Return [X, Y] of the center of cell containing provided text 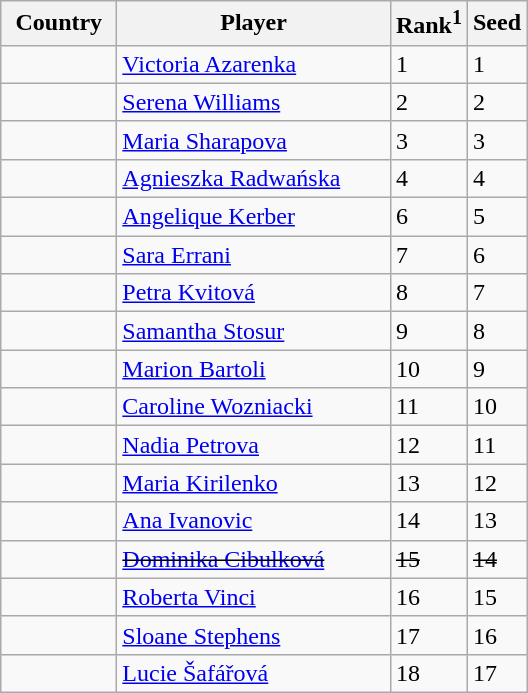
Serena Williams [254, 102]
18 [428, 673]
Maria Sharapova [254, 140]
Agnieszka Radwańska [254, 178]
Dominika Cibulková [254, 559]
Sara Errani [254, 255]
Samantha Stosur [254, 331]
Maria Kirilenko [254, 483]
Roberta Vinci [254, 597]
5 [496, 217]
Player [254, 24]
Seed [496, 24]
Marion Bartoli [254, 369]
Rank1 [428, 24]
Petra Kvitová [254, 293]
Ana Ivanovic [254, 521]
Sloane Stephens [254, 635]
Country [59, 24]
Nadia Petrova [254, 445]
Lucie Šafářová [254, 673]
Caroline Wozniacki [254, 407]
Angelique Kerber [254, 217]
Victoria Azarenka [254, 64]
